Detect which cell encompasses the target text, then output its [X, Y] center coordinate. 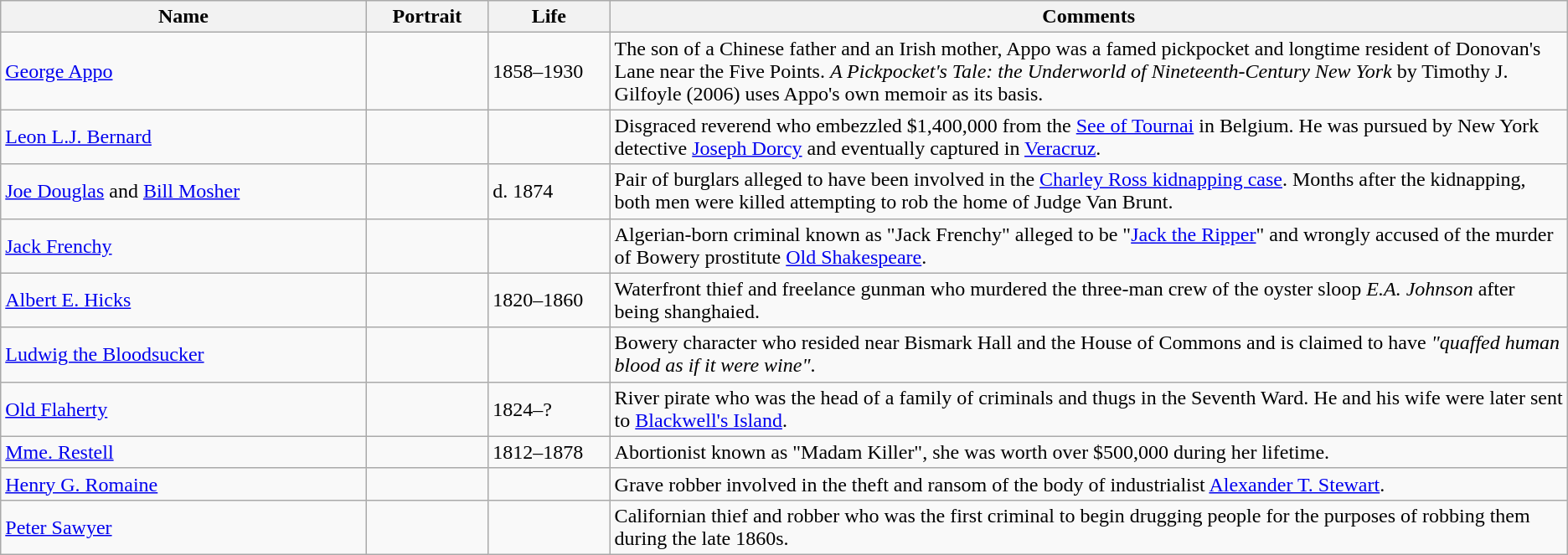
Portrait [427, 17]
George Appo [183, 71]
Life [549, 17]
1824–? [549, 409]
Albert E. Hicks [183, 300]
Californian thief and robber who was the first criminal to begin drugging people for the purposes of robbing them during the late 1860s. [1089, 527]
Comments [1089, 17]
Waterfront thief and freelance gunman who murdered the three-man crew of the oyster sloop E.A. Johnson after being shanghaied. [1089, 300]
Old Flaherty [183, 409]
Mme. Restell [183, 452]
Abortionist known as "Madam Killer", she was worth over $500,000 during her lifetime. [1089, 452]
Leon L.J. Bernard [183, 137]
d. 1874 [549, 191]
Bowery character who resided near Bismark Hall and the House of Commons and is claimed to have "quaffed human blood as if it were wine". [1089, 355]
1820–1860 [549, 300]
Grave robber involved in the theft and ransom of the body of industrialist Alexander T. Stewart. [1089, 484]
Henry G. Romaine [183, 484]
Peter Sawyer [183, 527]
Ludwig the Bloodsucker [183, 355]
Jack Frenchy [183, 246]
1858–1930 [549, 71]
Name [183, 17]
River pirate who was the head of a family of criminals and thugs in the Seventh Ward. He and his wife were later sent to Blackwell's Island. [1089, 409]
Joe Douglas and Bill Mosher [183, 191]
1812–1878 [549, 452]
